Detect which cell encompasses the target text, then output its [x, y] center coordinate. 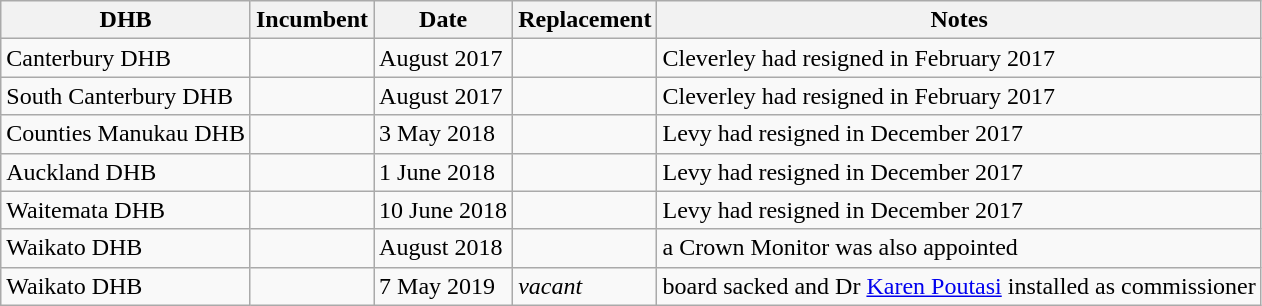
Incumbent [312, 20]
DHB [126, 20]
a Crown Monitor was also appointed [959, 248]
Replacement [585, 20]
Canterbury DHB [126, 58]
Notes [959, 20]
South Canterbury DHB [126, 96]
Waitemata DHB [126, 210]
Date [444, 20]
vacant [585, 286]
3 May 2018 [444, 134]
1 June 2018 [444, 172]
10 June 2018 [444, 210]
board sacked and Dr Karen Poutasi installed as commissioner [959, 286]
7 May 2019 [444, 286]
August 2018 [444, 248]
Counties Manukau DHB [126, 134]
Auckland DHB [126, 172]
